For the text-containing cell, return its midpoint in (X, Y) coordinate format. 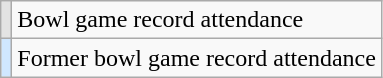
Former bowl game record attendance (197, 58)
Bowl game record attendance (197, 20)
